Extract the [x, y] coordinate from the center of the cell holding the provided text.  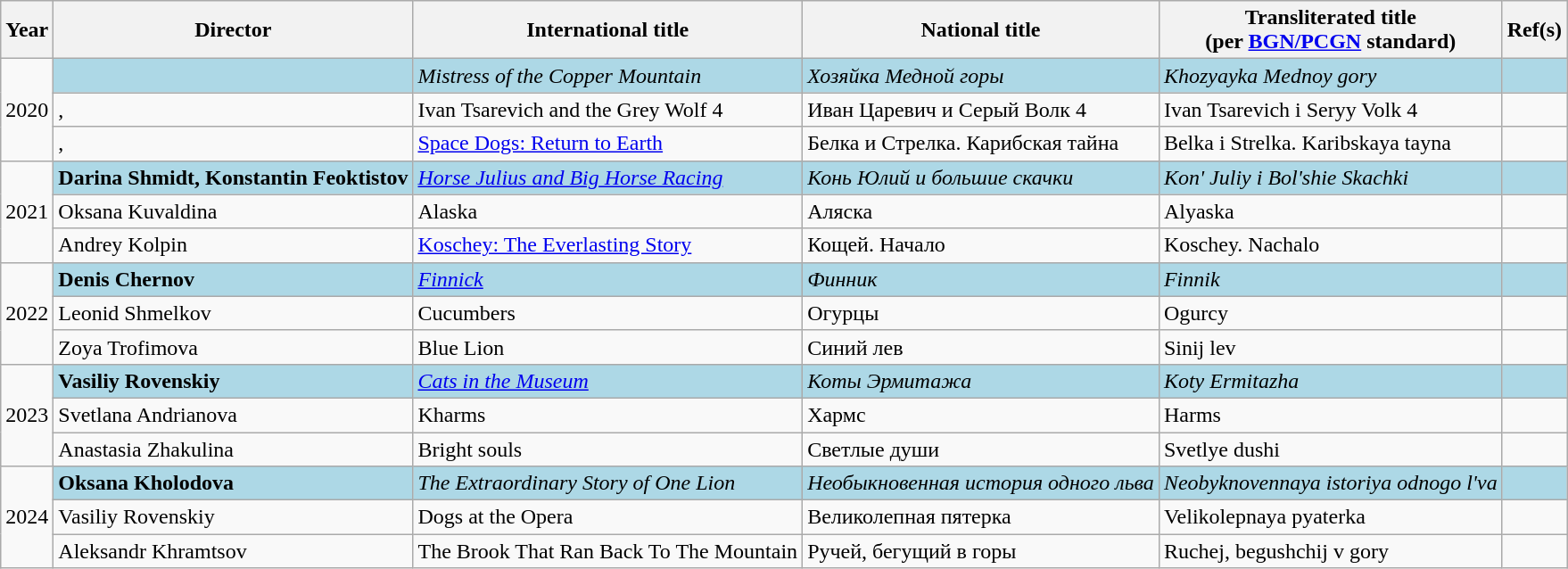
Хозяйка Медной горы [981, 76]
Bright souls [608, 449]
Синий лев [981, 347]
Белка и Стрелка. Карибская тайна [981, 144]
Огурцы [981, 313]
International title [608, 30]
Darina Shmidt, Konstantin Feoktistov [234, 177]
Kon' Juliy i Bol'shie Skachki [1331, 177]
Коты Эрмитажа [981, 381]
Mistress of the Copper Mountain [608, 76]
Anastasia Zhakulina [234, 449]
Director [234, 30]
Neobyknovennaya istoriya odnogo l'va [1331, 483]
2024 [27, 517]
2023 [27, 415]
Transliterated title(per BGN/PCGN standard) [1331, 30]
Kharms [608, 415]
Кощей. Начало [981, 245]
Koschey. Nachalo [1331, 245]
Ref(s) [1534, 30]
Ogurcy [1331, 313]
2020 [27, 110]
The Brook That Ran Back To The Mountain [608, 551]
Horse Julius and Big Horse Racing [608, 177]
Belka i Strelka. Karibskaya tayna [1331, 144]
Иван Царевич и Серый Волк 4 [981, 110]
Year [27, 30]
Финник [981, 279]
Andrey Kolpin [234, 245]
Хармс [981, 415]
2022 [27, 313]
Sinij lev [1331, 347]
Аляска [981, 211]
Cucumbers [608, 313]
Zoya Trofimova [234, 347]
Cats in the Museum [608, 381]
The Extraordinary Story of One Lion [608, 483]
2021 [27, 211]
Svetlye dushi [1331, 449]
Ruchej, begushchij v gory [1331, 551]
Светлые души [981, 449]
Denis Chernov [234, 279]
Ivan Tsarevich i Seryy Volk 4 [1331, 110]
Aleksandr Khramtsov [234, 551]
Svetlana Andrianova [234, 415]
Koschey: The Everlasting Story [608, 245]
Alaska [608, 211]
Необыкновенная история одного льва [981, 483]
Oksana Kholodova [234, 483]
Dogs at the Opera [608, 517]
Koty Ermitazha [1331, 381]
Ручей, бегущий в горы [981, 551]
Khozyayka Mednoy gory [1331, 76]
Finnik [1331, 279]
Конь Юлий и большие скачки [981, 177]
Oksana Kuvaldina [234, 211]
Leonid Shmelkov [234, 313]
National title [981, 30]
Blue Lion [608, 347]
Alyaska [1331, 211]
Великолепная пятерка [981, 517]
Ivan Tsarevich and the Grey Wolf 4 [608, 110]
Space Dogs: Return to Earth [608, 144]
Harms [1331, 415]
Velikolepnaya pyaterka [1331, 517]
Finnick [608, 279]
